For the text-containing cell, return its midpoint in [x, y] coordinate format. 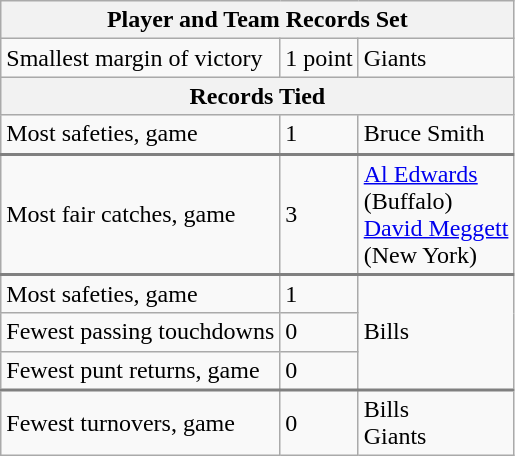
3 [319, 214]
Fewest passing touchdowns [140, 332]
Fewest punt returns, game [140, 370]
Records Tied [258, 96]
Giants [436, 58]
Al Edwards (Buffalo) David Meggett(New York) [436, 214]
Most fair catches, game [140, 214]
Bills [436, 332]
BillsGiants [436, 423]
Bruce Smith [436, 134]
1 point [319, 58]
Fewest turnovers, game [140, 423]
Smallest margin of victory [140, 58]
Player and Team Records Set [258, 20]
